Scan for the cell matching the given text and deliver its (x, y) coordinate at center. 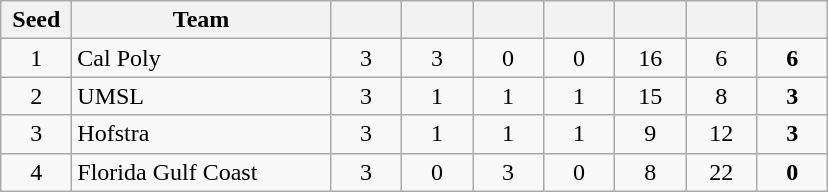
16 (650, 58)
22 (722, 172)
Florida Gulf Coast (202, 172)
Hofstra (202, 134)
Seed (36, 20)
Team (202, 20)
9 (650, 134)
15 (650, 96)
12 (722, 134)
Cal Poly (202, 58)
4 (36, 172)
UMSL (202, 96)
2 (36, 96)
